Capture the cell that displays the provided text and extract its [X, Y] central coordinate. 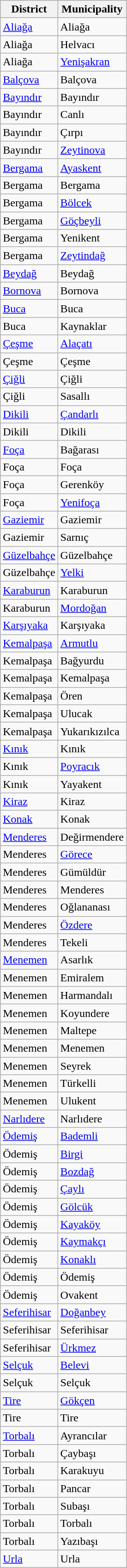
Ürkmez [92, 1348]
Emiralem [92, 978]
Çandarlı [92, 414]
Seyrek [92, 1066]
Çaylı [92, 1189]
Yenişakran [92, 62]
Kaymakçı [92, 1242]
Özdere [92, 925]
Görece [92, 855]
Armutlu [92, 643]
Kayaköy [92, 1224]
Sasallı [92, 397]
Bağarası [92, 449]
Çaybaşı [92, 1453]
Canlı [92, 115]
Helvacı [92, 44]
Harmandalı [92, 995]
Yelki [92, 573]
Gökçen [92, 1401]
Pancar [92, 1488]
Bademli [92, 1136]
Yukarıkızılca [92, 731]
Yenikent [92, 238]
Yazıbaşı [92, 1541]
District [29, 9]
Karakuyu [92, 1471]
Ulucak [92, 713]
Bozdağ [92, 1171]
Tekeli [92, 942]
Subaşı [92, 1506]
Ulukent [92, 1101]
Ovakent [92, 1295]
Gölcük [92, 1207]
Ayrancılar [92, 1436]
Oğlananası [92, 907]
Türkelli [92, 1084]
Bağyurdu [92, 661]
Bölcek [92, 203]
Zeytinova [92, 150]
Sarnıç [92, 538]
Yayakent [92, 784]
Zeytindağ [92, 256]
Çırpı [92, 132]
Kaynaklar [92, 326]
Ören [92, 696]
Belevi [92, 1365]
Birgi [92, 1154]
Asarlık [92, 960]
Mordoğan [92, 608]
Konaklı [92, 1259]
Değirmendere [92, 837]
Municipality [92, 9]
Koyundere [92, 1013]
Göçbeyli [92, 221]
Gümüldür [92, 872]
Alaçatı [92, 344]
Maltepe [92, 1030]
Poyracık [92, 766]
Yenifoça [92, 502]
Ayaskent [92, 167]
Doğanbey [92, 1312]
Gerenköy [92, 484]
